Return (X, Y) of the center of cell containing provided text 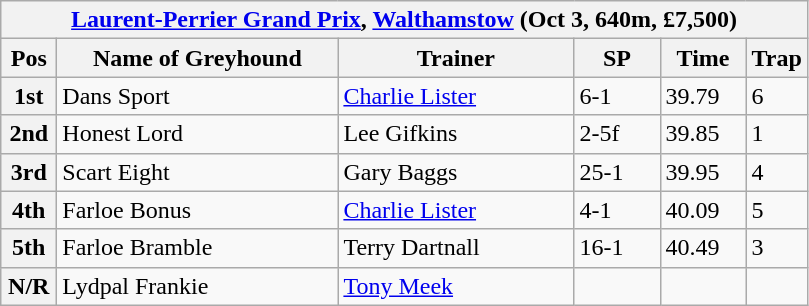
Lee Gifkins (456, 134)
40.49 (703, 248)
Honest Lord (198, 134)
2-5f (617, 134)
6 (776, 96)
4-1 (617, 210)
3 (776, 248)
Scart Eight (198, 172)
4th (29, 210)
Pos (29, 58)
3rd (29, 172)
Trap (776, 58)
Name of Greyhound (198, 58)
Farloe Bonus (198, 210)
Trainer (456, 58)
6-1 (617, 96)
Tony Meek (456, 286)
1 (776, 134)
39.85 (703, 134)
1st (29, 96)
25-1 (617, 172)
Laurent-Perrier Grand Prix, Walthamstow (Oct 3, 640m, £7,500) (404, 20)
5th (29, 248)
5 (776, 210)
N/R (29, 286)
Farloe Bramble (198, 248)
Dans Sport (198, 96)
SP (617, 58)
Lydpal Frankie (198, 286)
2nd (29, 134)
4 (776, 172)
40.09 (703, 210)
16-1 (617, 248)
Terry Dartnall (456, 248)
39.79 (703, 96)
Time (703, 58)
39.95 (703, 172)
Gary Baggs (456, 172)
